Identify which cell holds the provided text, then report its [X, Y] central coordinate. 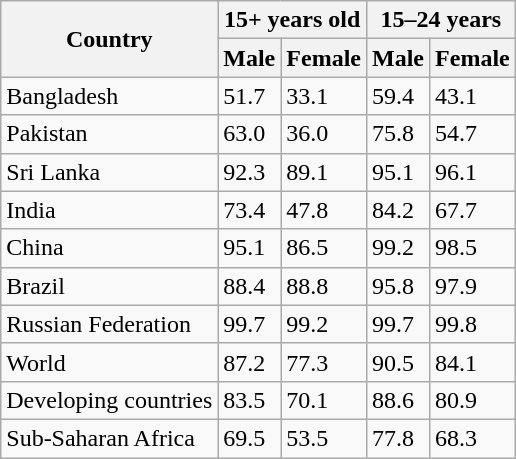
69.5 [250, 438]
Country [110, 39]
15–24 years [440, 20]
China [110, 248]
59.4 [398, 96]
36.0 [324, 134]
India [110, 210]
Bangladesh [110, 96]
77.3 [324, 362]
89.1 [324, 172]
98.5 [473, 248]
Developing countries [110, 400]
88.8 [324, 286]
Pakistan [110, 134]
87.2 [250, 362]
World [110, 362]
15+ years old [292, 20]
75.8 [398, 134]
86.5 [324, 248]
88.6 [398, 400]
80.9 [473, 400]
70.1 [324, 400]
63.0 [250, 134]
Sri Lanka [110, 172]
83.5 [250, 400]
99.8 [473, 324]
51.7 [250, 96]
Sub-Saharan Africa [110, 438]
Russian Federation [110, 324]
97.9 [473, 286]
47.8 [324, 210]
Brazil [110, 286]
67.7 [473, 210]
88.4 [250, 286]
84.1 [473, 362]
92.3 [250, 172]
77.8 [398, 438]
96.1 [473, 172]
68.3 [473, 438]
43.1 [473, 96]
53.5 [324, 438]
54.7 [473, 134]
33.1 [324, 96]
84.2 [398, 210]
73.4 [250, 210]
90.5 [398, 362]
95.8 [398, 286]
